Provide the (x, y) coordinate of the cell's center where the given text is located.  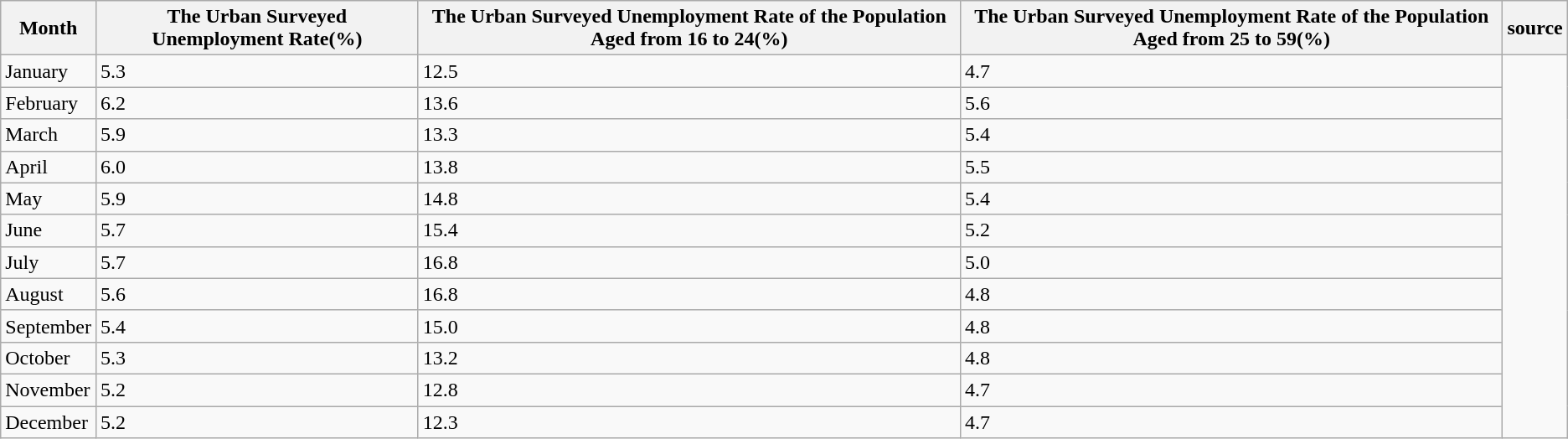
6.2 (256, 103)
5.0 (1231, 262)
source (1534, 28)
The Urban Surveyed Unemployment Rate(%) (256, 28)
6.0 (256, 167)
April (49, 167)
March (49, 135)
June (49, 230)
July (49, 262)
May (49, 199)
14.8 (689, 199)
15.0 (689, 326)
Month (49, 28)
13.3 (689, 135)
12.5 (689, 71)
13.6 (689, 103)
12.3 (689, 421)
February (49, 103)
13.8 (689, 167)
December (49, 421)
November (49, 390)
The Urban Surveyed Unemployment Rate of the Population Aged from 25 to 59(%) (1231, 28)
15.4 (689, 230)
January (49, 71)
August (49, 294)
13.2 (689, 358)
October (49, 358)
The Urban Surveyed Unemployment Rate of the Population Aged from 16 to 24(%) (689, 28)
12.8 (689, 390)
5.5 (1231, 167)
September (49, 326)
